Extract the [X, Y] coordinate from the center of the cell holding the provided text.  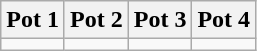
Pot 1 [33, 20]
Pot 3 [160, 20]
Pot 2 [96, 20]
Pot 4 [224, 20]
